For the text-containing cell, return its midpoint in (X, Y) coordinate format. 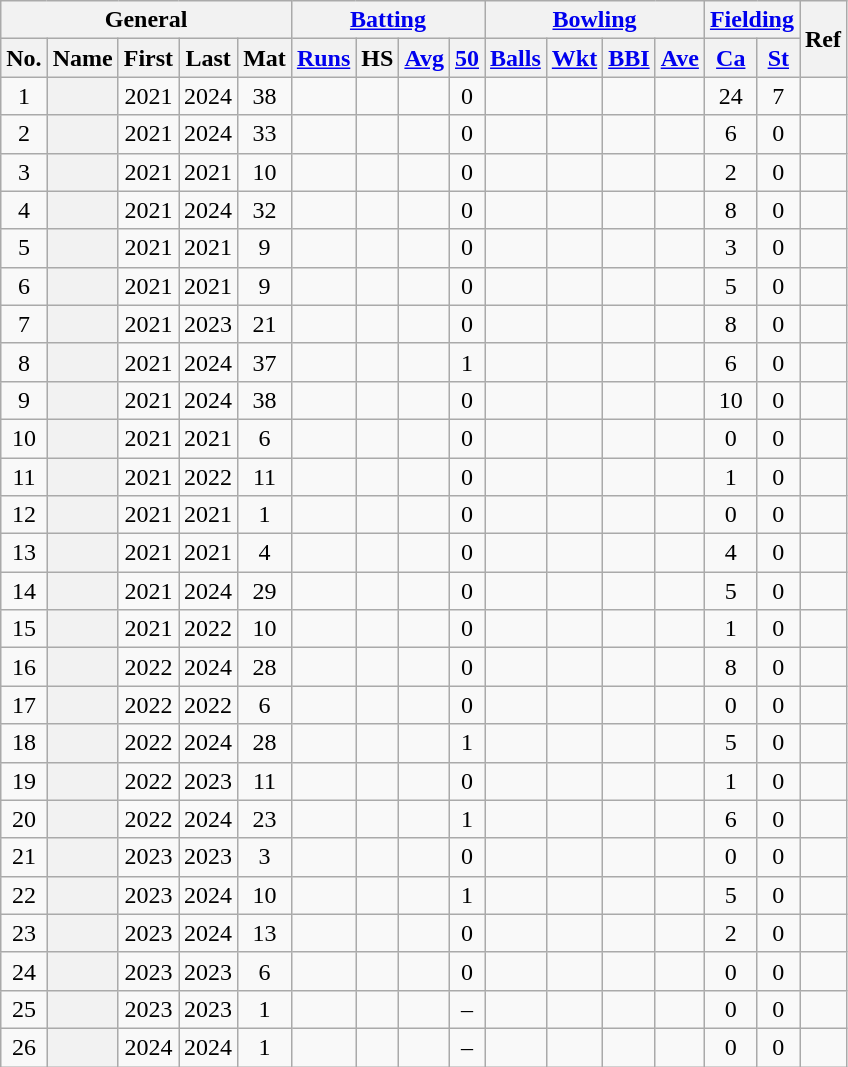
15 (24, 629)
HS (378, 58)
Runs (323, 58)
33 (265, 134)
Wkt (574, 58)
25 (24, 1009)
16 (24, 667)
17 (24, 705)
General (146, 20)
Ave (680, 58)
37 (265, 362)
14 (24, 591)
St (778, 58)
Name (82, 58)
Fielding (752, 20)
Ref (824, 39)
Mat (265, 58)
Batting (388, 20)
Avg (424, 58)
12 (24, 515)
Bowling (595, 20)
Last (208, 58)
18 (24, 743)
32 (265, 210)
Ca (730, 58)
50 (466, 58)
No. (24, 58)
Balls (516, 58)
26 (24, 1047)
First (148, 58)
19 (24, 781)
20 (24, 819)
22 (24, 895)
29 (265, 591)
BBI (629, 58)
